Capture the cell that displays the provided text and extract its [X, Y] central coordinate. 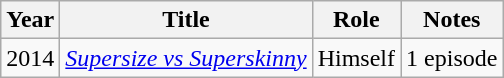
Role [356, 20]
Supersize vs Superskinny [186, 58]
Title [186, 20]
Notes [452, 20]
Year [30, 20]
Himself [356, 58]
2014 [30, 58]
1 episode [452, 58]
